Find where the given text appears and provide that cell's center as [x, y] coordinate. 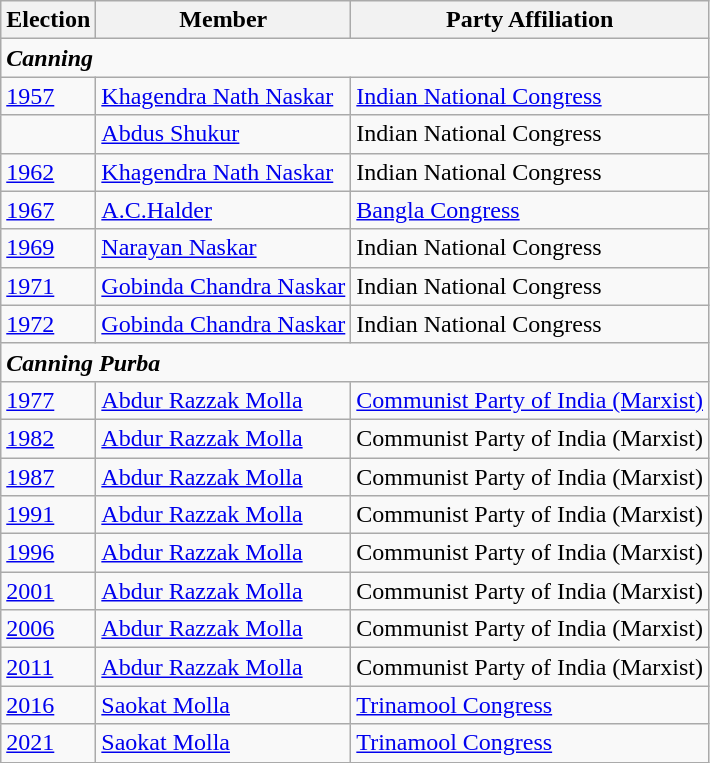
2021 [48, 743]
Bangla Congress [530, 210]
2006 [48, 629]
Party Affiliation [530, 20]
1991 [48, 515]
2001 [48, 591]
Member [224, 20]
1972 [48, 324]
2016 [48, 705]
1962 [48, 172]
Narayan Naskar [224, 248]
Abdus Shukur [224, 134]
2011 [48, 667]
1996 [48, 553]
1967 [48, 210]
1969 [48, 248]
A.C.Halder [224, 210]
1971 [48, 286]
Canning Purba [355, 362]
Election [48, 20]
1982 [48, 438]
1987 [48, 477]
1977 [48, 400]
1957 [48, 96]
Canning [355, 58]
